Return [x, y] of the center of cell containing provided text 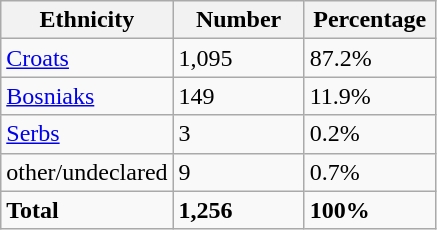
Ethnicity [87, 20]
149 [238, 96]
Serbs [87, 134]
other/undeclared [87, 172]
87.2% [370, 58]
0.2% [370, 134]
0.7% [370, 172]
Croats [87, 58]
9 [238, 172]
11.9% [370, 96]
Number [238, 20]
Total [87, 210]
1,095 [238, 58]
Percentage [370, 20]
100% [370, 210]
1,256 [238, 210]
3 [238, 134]
Bosniaks [87, 96]
